Extract the (X, Y) coordinate from the center of the cell holding the provided text.  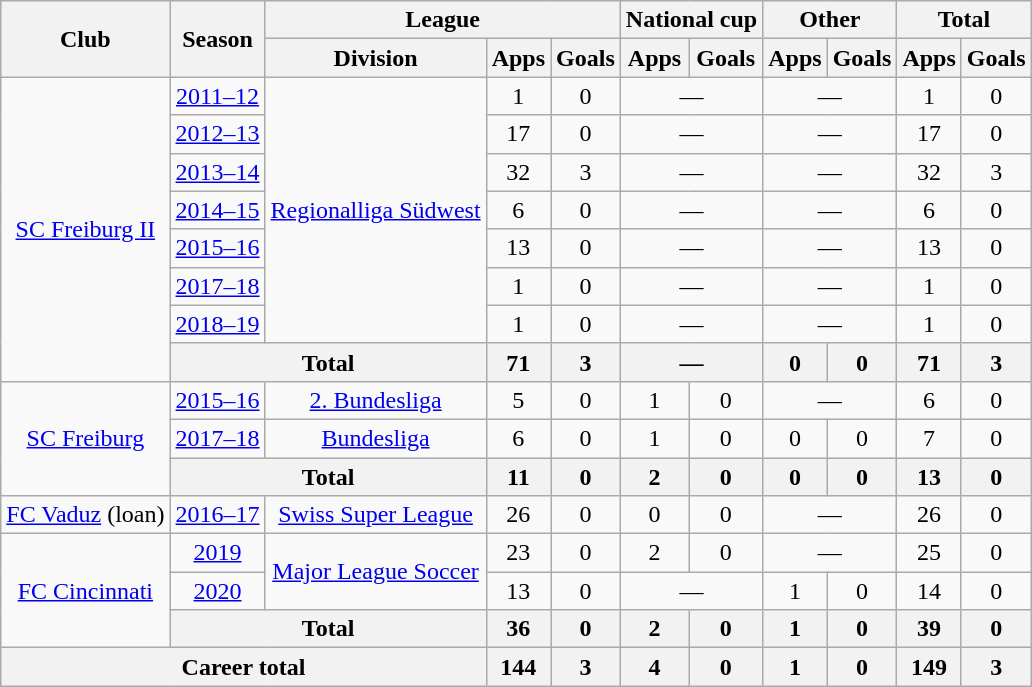
11 (518, 477)
Division (376, 58)
36 (518, 629)
Career total (244, 667)
7 (929, 438)
SC Freiburg II (86, 229)
14 (929, 591)
2014–15 (218, 210)
4 (654, 667)
FC Vaduz (loan) (86, 515)
2013–14 (218, 172)
League (442, 20)
2018–19 (218, 324)
144 (518, 667)
2012–13 (218, 134)
2019 (218, 553)
Other (830, 20)
25 (929, 553)
Club (86, 39)
39 (929, 629)
Regionalliga Südwest (376, 210)
Season (218, 39)
5 (518, 400)
2016–17 (218, 515)
Swiss Super League (376, 515)
FC Cincinnati (86, 591)
National cup (691, 20)
149 (929, 667)
SC Freiburg (86, 438)
2. Bundesliga (376, 400)
Bundesliga (376, 438)
Major League Soccer (376, 572)
2011–12 (218, 96)
23 (518, 553)
2020 (218, 591)
